Extract the [x, y] coordinate from the center of the cell holding the provided text.  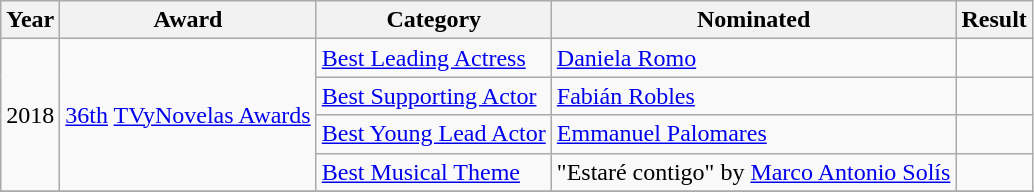
Result [994, 20]
Award [188, 20]
Best Leading Actress [434, 58]
Best Musical Theme [434, 172]
Nominated [754, 20]
Daniela Romo [754, 58]
Best Supporting Actor [434, 96]
36th TVyNovelas Awards [188, 115]
Year [30, 20]
Emmanuel Palomares [754, 134]
Category [434, 20]
"Estaré contigo" by Marco Antonio Solís [754, 172]
Fabián Robles [754, 96]
2018 [30, 115]
Best Young Lead Actor [434, 134]
